Identify which cell holds the provided text, then report its [X, Y] central coordinate. 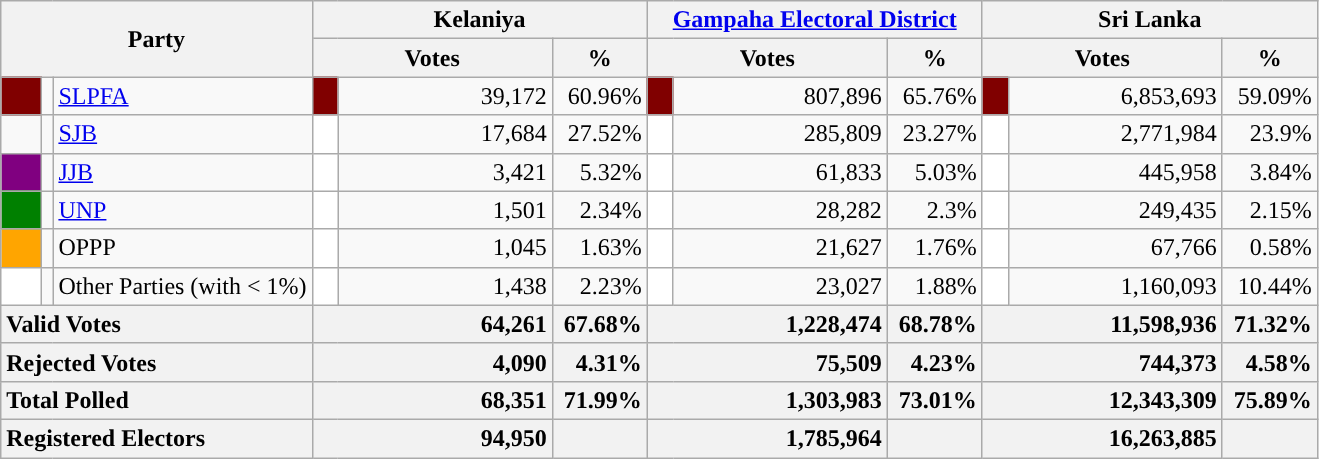
Rejected Votes [156, 362]
0.58% [1270, 248]
744,373 [1102, 362]
1,785,964 [767, 438]
1,045 [445, 248]
Kelaniya [480, 20]
12,343,309 [1102, 400]
71.32% [1270, 324]
71.99% [600, 400]
Registered Electors [156, 438]
2,771,984 [1115, 134]
67,766 [1115, 248]
23.27% [934, 134]
3,421 [445, 172]
11,598,936 [1102, 324]
94,950 [432, 438]
285,809 [780, 134]
1,160,093 [1115, 286]
3.84% [1270, 172]
807,896 [780, 96]
2.15% [1270, 210]
75.89% [1270, 400]
OPPP [182, 248]
65.76% [934, 96]
67.68% [600, 324]
23.9% [1270, 134]
4,090 [432, 362]
1.63% [600, 248]
JJB [182, 172]
64,261 [432, 324]
4.58% [1270, 362]
1,228,474 [767, 324]
Total Polled [156, 400]
Gampaha Electoral District [814, 20]
23,027 [780, 286]
6,853,693 [1115, 96]
1,438 [445, 286]
68,351 [432, 400]
Other Parties (with < 1%) [182, 286]
2.3% [934, 210]
73.01% [934, 400]
1.88% [934, 286]
4.23% [934, 362]
10.44% [1270, 286]
2.23% [600, 286]
60.96% [600, 96]
Party [156, 39]
Sri Lanka [1150, 20]
75,509 [767, 362]
59.09% [1270, 96]
61,833 [780, 172]
Valid Votes [156, 324]
1.76% [934, 248]
4.31% [600, 362]
445,958 [1115, 172]
21,627 [780, 248]
UNP [182, 210]
1,501 [445, 210]
17,684 [445, 134]
39,172 [445, 96]
SLPFA [182, 96]
5.32% [600, 172]
SJB [182, 134]
27.52% [600, 134]
28,282 [780, 210]
68.78% [934, 324]
16,263,885 [1102, 438]
2.34% [600, 210]
249,435 [1115, 210]
5.03% [934, 172]
1,303,983 [767, 400]
